Extract the (x, y) coordinate from the center of the cell holding the provided text.  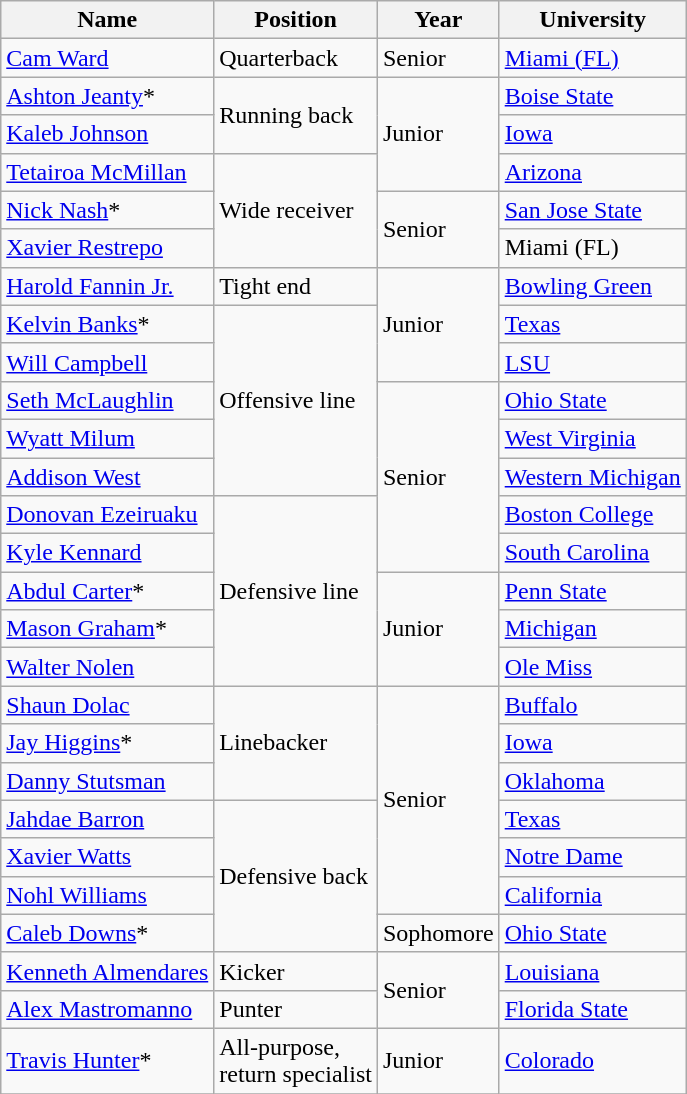
Seth McLaughlin (108, 400)
Nick Nash* (108, 210)
Xavier Restrepo (108, 248)
Ole Miss (592, 667)
All-purpose,return specialist (296, 1060)
Oklahoma (592, 781)
LSU (592, 362)
Cam Ward (108, 58)
Donovan Ezeiruaku (108, 515)
South Carolina (592, 553)
Boise State (592, 96)
Harold Fannin Jr. (108, 286)
Name (108, 20)
Addison West (108, 477)
Penn State (592, 591)
West Virginia (592, 438)
Michigan (592, 629)
Mason Graham* (108, 629)
Year (438, 20)
Linebacker (296, 743)
Louisiana (592, 971)
Danny Stutsman (108, 781)
Quarterback (296, 58)
Kicker (296, 971)
Abdul Carter* (108, 591)
Florida State (592, 1009)
Bowling Green (592, 286)
Defensive back (296, 876)
Western Michigan (592, 477)
Running back (296, 115)
Ashton Jeanty* (108, 96)
Shaun Dolac (108, 705)
Boston College (592, 515)
Kyle Kennard (108, 553)
Tetairoa McMillan (108, 172)
Wyatt Milum (108, 438)
Position (296, 20)
Walter Nolen (108, 667)
Tight end (296, 286)
Colorado (592, 1060)
Kaleb Johnson (108, 134)
Travis Hunter* (108, 1060)
University (592, 20)
California (592, 895)
Kenneth Almendares (108, 971)
Defensive line (296, 591)
Jahdae Barron (108, 819)
Buffalo (592, 705)
Sophomore (438, 933)
Notre Dame (592, 857)
Alex Mastromanno (108, 1009)
Will Campbell (108, 362)
Jay Higgins* (108, 743)
Punter (296, 1009)
Offensive line (296, 400)
Wide receiver (296, 210)
Kelvin Banks* (108, 324)
Arizona (592, 172)
Nohl Williams (108, 895)
San Jose State (592, 210)
Caleb Downs* (108, 933)
Xavier Watts (108, 857)
